Return the (X, Y) coordinate for the center point of the cell that contains the specified text.  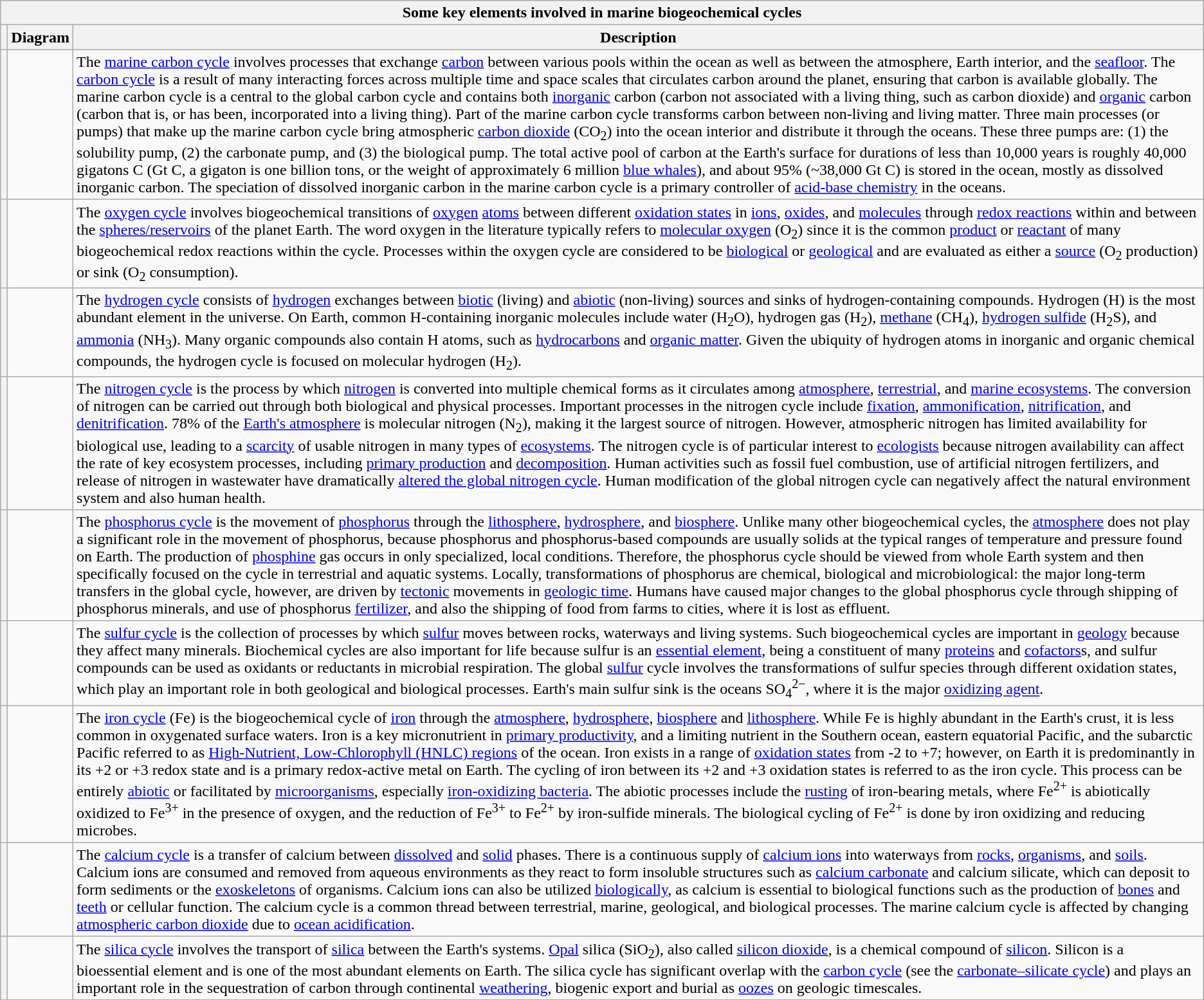
Diagram (41, 37)
Some key elements involved in marine biogeochemical cycles (602, 13)
Description (639, 37)
